Capture the cell that displays the provided text and extract its [X, Y] central coordinate. 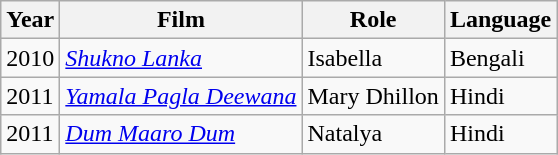
Role [373, 20]
Natalya [373, 134]
Dum Maaro Dum [181, 134]
Bengali [500, 58]
Language [500, 20]
Yamala Pagla Deewana [181, 96]
Year [30, 20]
Film [181, 20]
Mary Dhillon [373, 96]
2010 [30, 58]
Isabella [373, 58]
Shukno Lanka [181, 58]
